Pinpoint the cell where the given text exists, returning its [x, y] midpoint coordinate. 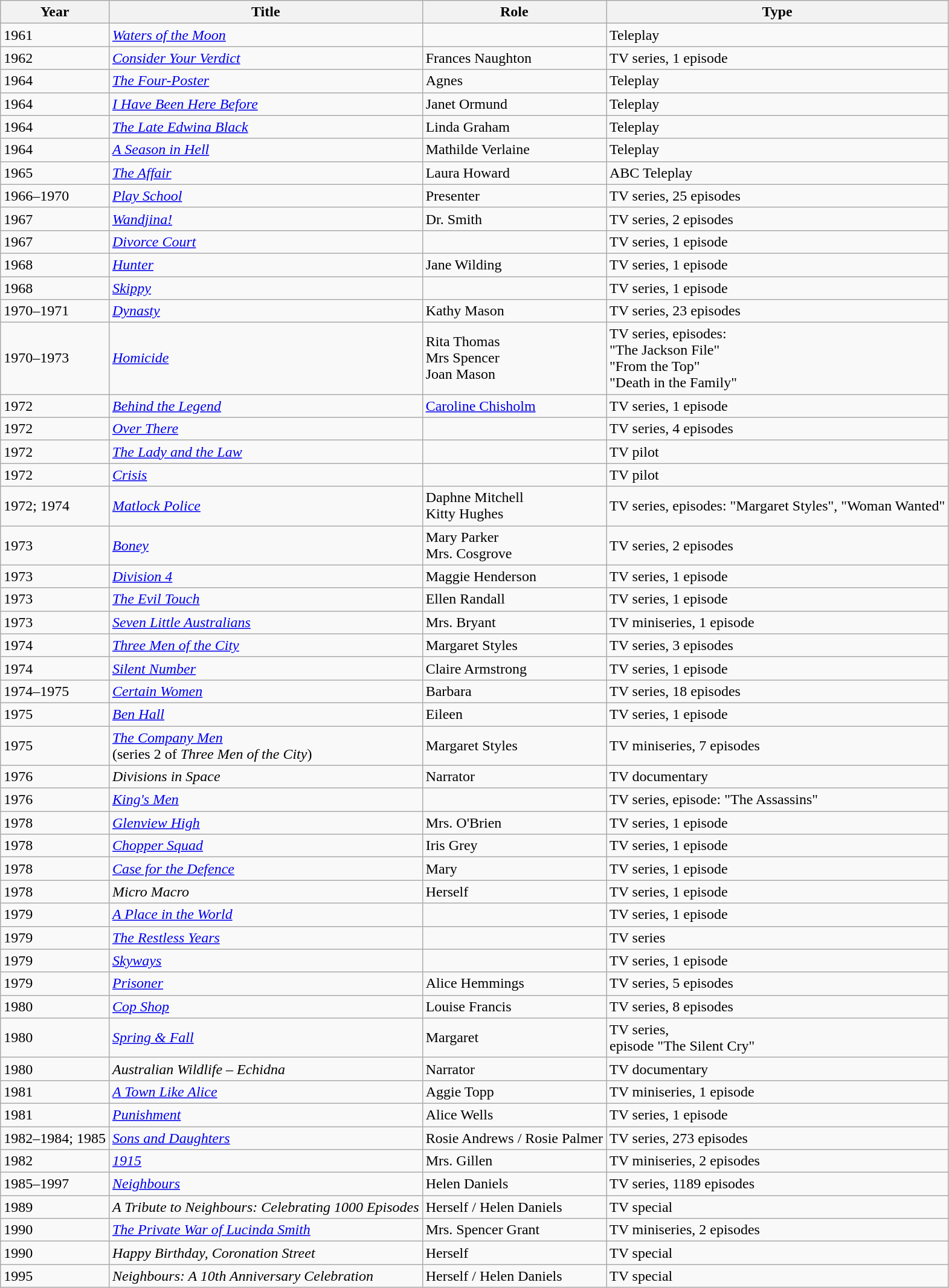
1965 [55, 173]
Spring & Fall [266, 1038]
Mary [514, 869]
Skippy [266, 288]
TV series, 5 episodes [777, 984]
Silent Number [266, 668]
Punishment [266, 1115]
Rita ThomasMrs SpencerJoan Mason [514, 359]
Louise Francis [514, 1006]
1982–1984; 1985 [55, 1138]
Type [777, 12]
1970–1973 [55, 359]
TV series, 3 episodes [777, 645]
Seven Little Australians [266, 622]
TV series [777, 938]
Daphne MitchellKitty Hughes [514, 506]
Year [55, 12]
Neighbours [266, 1184]
King's Men [266, 800]
Divorce Court [266, 242]
Jane Wilding [514, 265]
Kathy Mason [514, 311]
Dr. Smith [514, 219]
The Lady and the Law [266, 452]
Margaret [514, 1038]
Consider Your Verdict [266, 58]
TV series, 4 episodes [777, 429]
Case for the Defence [266, 869]
Mathilde Verlaine [514, 150]
Aggie Topp [514, 1092]
Division 4 [266, 576]
Agnes [514, 81]
Waters of the Moon [266, 35]
Homicide [266, 359]
Certain Women [266, 691]
1961 [55, 35]
Glenview High [266, 823]
Divisions in Space [266, 777]
1970–1971 [55, 311]
Australian Wildlife – Echidna [266, 1069]
1972; 1974 [55, 506]
TV series, 18 episodes [777, 691]
1982 [55, 1161]
Three Men of the City [266, 645]
Helen Daniels [514, 1184]
Role [514, 12]
A Town Like Alice [266, 1092]
TV series, episodes: "Margaret Styles", "Woman Wanted" [777, 506]
Hunter [266, 265]
Caroline Chisholm [514, 406]
Mrs. O'Brien [514, 823]
The Company Men(series 2 of Three Men of the City) [266, 745]
Mrs. Spencer Grant [514, 1230]
Crisis [266, 475]
TV series, episode: "The Assassins" [777, 800]
Cop Shop [266, 1006]
The Restless Years [266, 938]
ABC Teleplay [777, 173]
TV series, 23 episodes [777, 311]
Matlock Police [266, 506]
Ellen Randall [514, 599]
Claire Armstrong [514, 668]
TV series, 1189 episodes [777, 1184]
Rosie Andrews / Rosie Palmer [514, 1138]
Linda Graham [514, 127]
Neighbours: A 10th Anniversary Celebration [266, 1276]
TV series, 273 episodes [777, 1138]
TV series, 8 episodes [777, 1006]
Frances Naughton [514, 58]
Chopper Squad [266, 846]
Dynasty [266, 311]
Play School [266, 196]
1974–1975 [55, 691]
Alice Wells [514, 1115]
1989 [55, 1207]
Eileen [514, 714]
Skyways [266, 961]
Mrs. Bryant [514, 622]
I Have Been Here Before [266, 104]
Micro Macro [266, 892]
TV series,episode "The Silent Cry" [777, 1038]
Title [266, 12]
1915 [266, 1161]
The Four-Poster [266, 81]
Mary ParkerMrs. Cosgrove [514, 545]
TV miniseries, 7 episodes [777, 745]
A Tribute to Neighbours: Celebrating 1000 Episodes [266, 1207]
Maggie Henderson [514, 576]
Behind the Legend [266, 406]
Ben Hall [266, 714]
TV series, episodes:"The Jackson File""From the Top""Death in the Family" [777, 359]
The Evil Touch [266, 599]
1995 [55, 1276]
A Season in Hell [266, 150]
Alice Hemmings [514, 984]
Barbara [514, 691]
1966–1970 [55, 196]
The Late Edwina Black [266, 127]
Presenter [514, 196]
The Affair [266, 173]
A Place in the World [266, 915]
Wandjina! [266, 219]
Prisoner [266, 984]
TV series, 25 episodes [777, 196]
Iris Grey [514, 846]
Laura Howard [514, 173]
Mrs. Gillen [514, 1161]
The Private War of Lucinda Smith [266, 1230]
1962 [55, 58]
Over There [266, 429]
Janet Ormund [514, 104]
Boney [266, 545]
Sons and Daughters [266, 1138]
Happy Birthday, Coronation Street [266, 1253]
1985–1997 [55, 1184]
